Return (X, Y) of the center of cell containing provided text 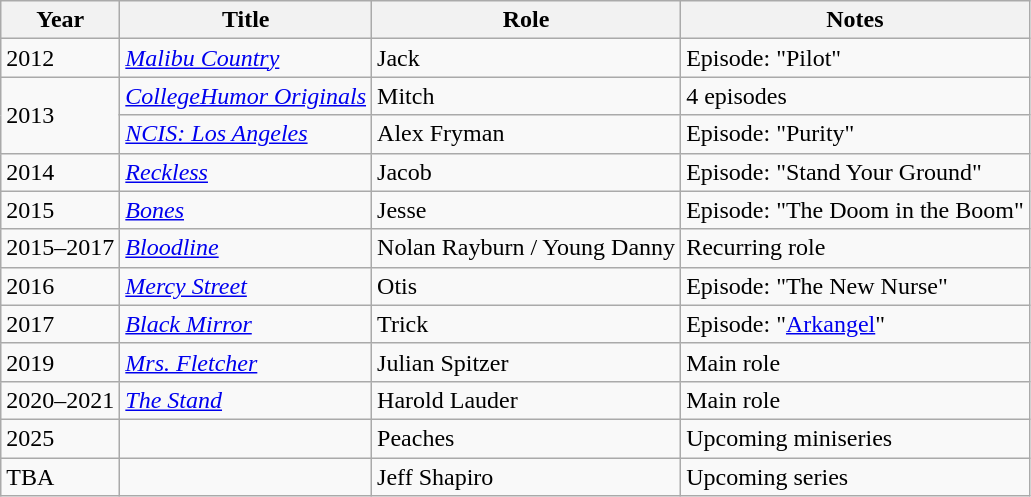
2015–2017 (60, 248)
2013 (60, 115)
Malibu Country (246, 58)
Year (60, 20)
Mercy Street (246, 286)
Nolan Rayburn / Young Danny (526, 248)
TBA (60, 477)
Jesse (526, 210)
The Stand (246, 400)
2014 (60, 172)
Otis (526, 286)
2020–2021 (60, 400)
Bloodline (246, 248)
Jacob (526, 172)
Julian Spitzer (526, 362)
Episode: "Arkangel" (856, 324)
2017 (60, 324)
2015 (60, 210)
CollegeHumor Originals (246, 96)
Peaches (526, 438)
2025 (60, 438)
Alex Fryman (526, 134)
Title (246, 20)
2019 (60, 362)
2016 (60, 286)
Jeff Shapiro (526, 477)
Episode: "The Doom in the Boom" (856, 210)
Upcoming series (856, 477)
Role (526, 20)
Reckless (246, 172)
NCIS: Los Angeles (246, 134)
2012 (60, 58)
Bones (246, 210)
Episode: "The New Nurse" (856, 286)
Mrs. Fletcher (246, 362)
Episode: "Pilot" (856, 58)
4 episodes (856, 96)
Notes (856, 20)
Episode: "Purity" (856, 134)
Recurring role (856, 248)
Episode: "Stand Your Ground" (856, 172)
Trick (526, 324)
Black Mirror (246, 324)
Upcoming miniseries (856, 438)
Mitch (526, 96)
Harold Lauder (526, 400)
Jack (526, 58)
